Scan for the cell matching the given text and deliver its (X, Y) coordinate at center. 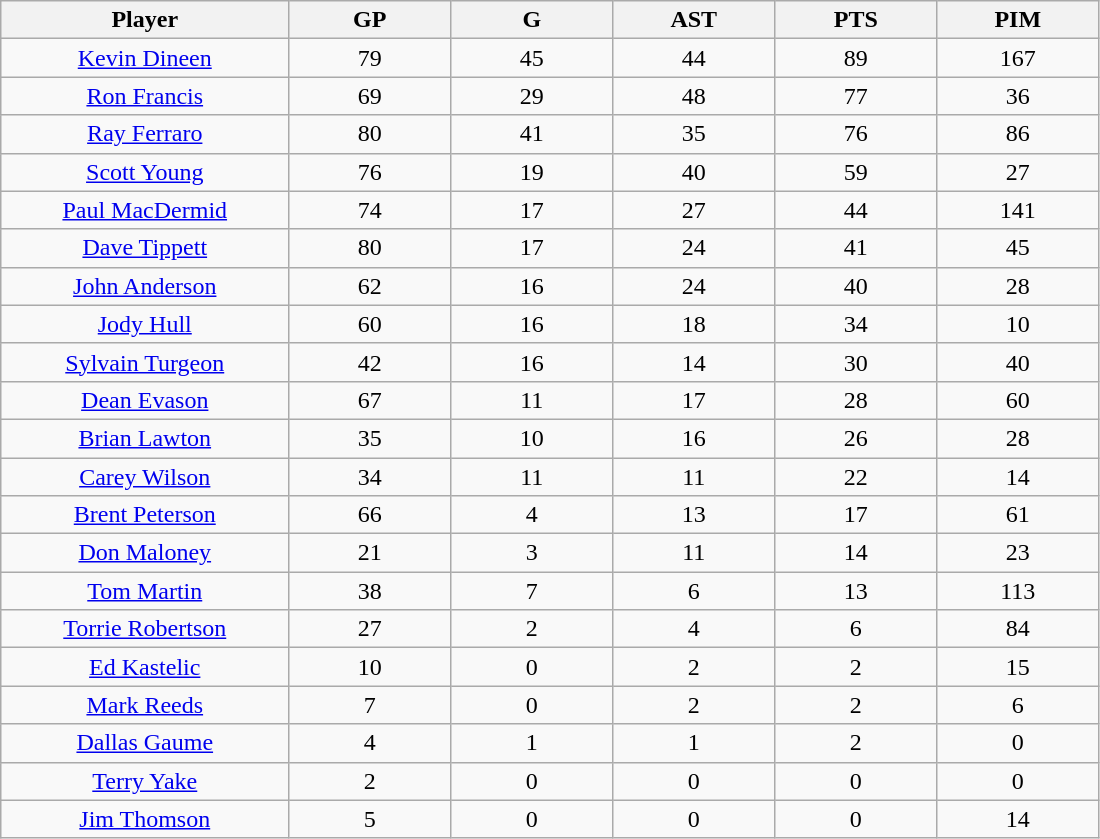
167 (1018, 58)
84 (1018, 629)
Scott Young (145, 172)
141 (1018, 210)
86 (1018, 134)
Dave Tippett (145, 248)
15 (1018, 667)
PIM (1018, 20)
John Anderson (145, 286)
22 (856, 477)
Sylvain Turgeon (145, 362)
38 (370, 591)
21 (370, 553)
Terry Yake (145, 781)
Ray Ferraro (145, 134)
PTS (856, 20)
5 (370, 819)
74 (370, 210)
Torrie Robertson (145, 629)
G (532, 20)
Dean Evason (145, 400)
Ron Francis (145, 96)
Kevin Dineen (145, 58)
61 (1018, 515)
Carey Wilson (145, 477)
79 (370, 58)
36 (1018, 96)
42 (370, 362)
Brian Lawton (145, 438)
69 (370, 96)
Ed Kastelic (145, 667)
Tom Martin (145, 591)
Brent Peterson (145, 515)
Don Maloney (145, 553)
89 (856, 58)
Dallas Gaume (145, 743)
48 (694, 96)
62 (370, 286)
AST (694, 20)
29 (532, 96)
59 (856, 172)
Jim Thomson (145, 819)
26 (856, 438)
19 (532, 172)
66 (370, 515)
Player (145, 20)
GP (370, 20)
113 (1018, 591)
Paul MacDermid (145, 210)
Mark Reeds (145, 705)
3 (532, 553)
67 (370, 400)
23 (1018, 553)
18 (694, 324)
Jody Hull (145, 324)
77 (856, 96)
30 (856, 362)
